Scan for the cell matching the given text and deliver its [x, y] coordinate at center. 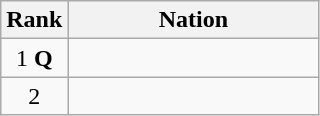
2 [34, 96]
Rank [34, 20]
Nation [194, 20]
1 Q [34, 58]
